Locate the cell with the specified text and output its [x, y] center coordinate. 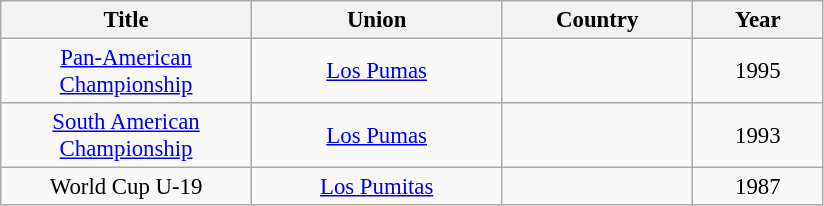
Year [758, 20]
World Cup U-19 [126, 187]
1993 [758, 136]
Union [376, 20]
1987 [758, 187]
Los Pumitas [376, 187]
Title [126, 20]
South American Championship [126, 136]
Country [598, 20]
Pan-American Championship [126, 72]
1995 [758, 72]
